Scan for the cell matching the given text and deliver its [X, Y] coordinate at center. 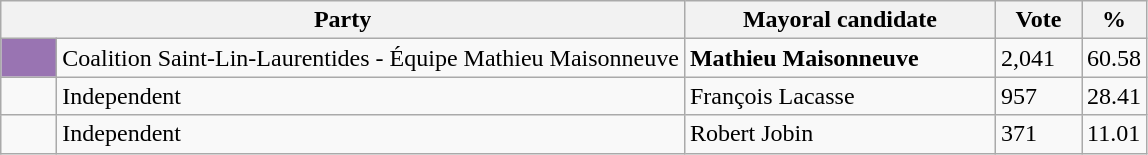
Vote [1038, 20]
957 [1038, 96]
Coalition Saint-Lin-Laurentides - Équipe Mathieu Maisonneuve [371, 58]
Mayoral candidate [840, 20]
28.41 [1114, 96]
Robert Jobin [840, 134]
Party [343, 20]
% [1114, 20]
371 [1038, 134]
Mathieu Maisonneuve [840, 58]
2,041 [1038, 58]
11.01 [1114, 134]
60.58 [1114, 58]
François Lacasse [840, 96]
